Extract the [X, Y] coordinate from the center of the cell holding the provided text.  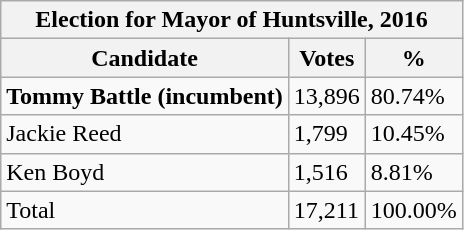
10.45% [414, 134]
8.81% [414, 172]
Votes [326, 58]
% [414, 58]
Jackie Reed [145, 134]
Tommy Battle (incumbent) [145, 96]
Ken Boyd [145, 172]
80.74% [414, 96]
17,211 [326, 210]
1,799 [326, 134]
Total [145, 210]
1,516 [326, 172]
Candidate [145, 58]
100.00% [414, 210]
13,896 [326, 96]
Election for Mayor of Huntsville, 2016 [232, 20]
